Locate the cell with the specified text and output its (X, Y) center coordinate. 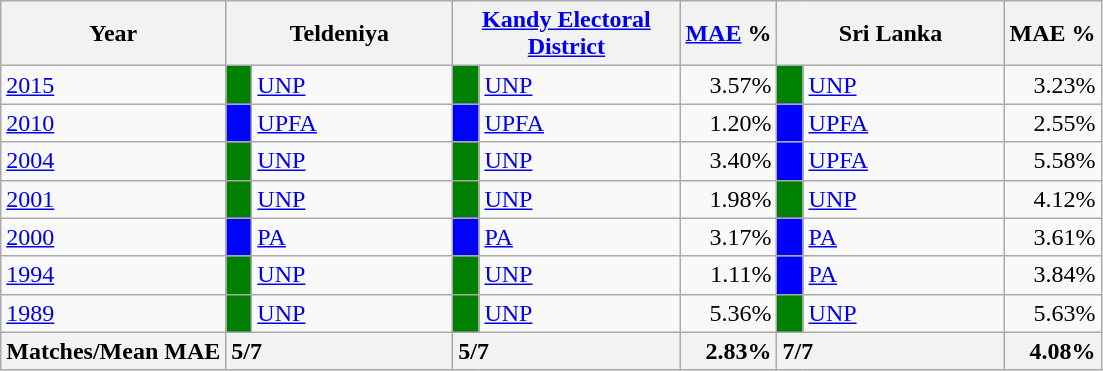
3.17% (728, 237)
2000 (114, 237)
2.55% (1052, 123)
3.84% (1052, 275)
2004 (114, 161)
Kandy Electoral District (566, 34)
2001 (114, 199)
2015 (114, 85)
3.23% (1052, 85)
1.98% (728, 199)
Teldeniya (340, 34)
2.83% (728, 351)
3.61% (1052, 237)
1994 (114, 275)
2010 (114, 123)
5.58% (1052, 161)
1989 (114, 313)
Sri Lanka (890, 34)
Year (114, 34)
1.11% (728, 275)
3.57% (728, 85)
4.12% (1052, 199)
4.08% (1052, 351)
3.40% (728, 161)
Matches/Mean MAE (114, 351)
5.36% (728, 313)
5.63% (1052, 313)
1.20% (728, 123)
7/7 (890, 351)
